For the text-containing cell, return its midpoint in [X, Y] coordinate format. 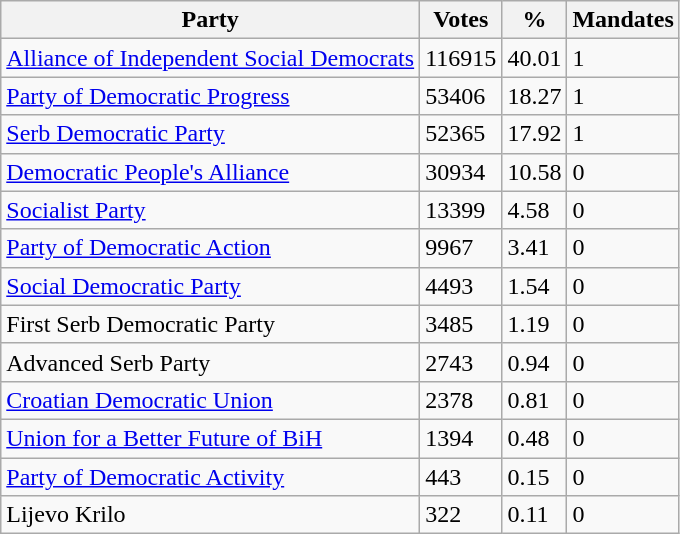
52365 [461, 134]
Lijevo Krilo [210, 515]
3485 [461, 324]
1.19 [534, 324]
Croatian Democratic Union [210, 400]
2378 [461, 400]
Social Democratic Party [210, 286]
53406 [461, 96]
Democratic People's Alliance [210, 172]
3.41 [534, 248]
0.81 [534, 400]
4493 [461, 286]
40.01 [534, 58]
30934 [461, 172]
Advanced Serb Party [210, 362]
4.58 [534, 210]
10.58 [534, 172]
2743 [461, 362]
Socialist Party [210, 210]
Party [210, 20]
First Serb Democratic Party [210, 324]
Party of Democratic Action [210, 248]
Votes [461, 20]
Alliance of Independent Social Democrats [210, 58]
9967 [461, 248]
Union for a Better Future of BiH [210, 438]
Serb Democratic Party [210, 134]
0.15 [534, 477]
% [534, 20]
1.54 [534, 286]
443 [461, 477]
1394 [461, 438]
17.92 [534, 134]
0.11 [534, 515]
Party of Democratic Activity [210, 477]
Party of Democratic Progress [210, 96]
13399 [461, 210]
18.27 [534, 96]
116915 [461, 58]
Mandates [623, 20]
322 [461, 515]
0.94 [534, 362]
0.48 [534, 438]
